Scan for the cell matching the given text and deliver its [x, y] coordinate at center. 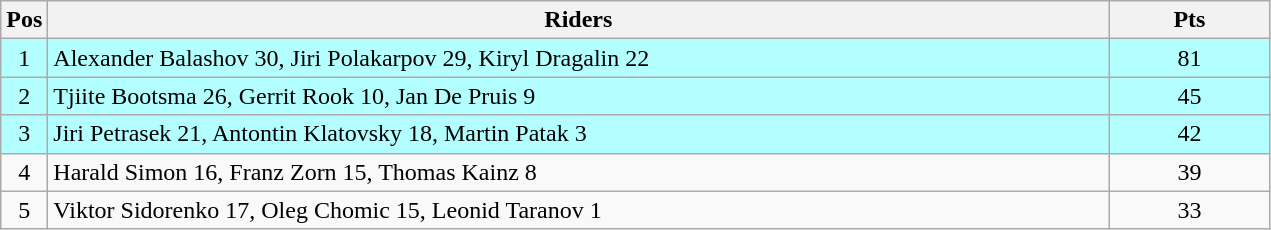
Viktor Sidorenko 17, Oleg Chomic 15, Leonid Taranov 1 [578, 210]
81 [1190, 58]
Pts [1190, 20]
Riders [578, 20]
Pos [24, 20]
5 [24, 210]
Alexander Balashov 30, Jiri Polakarpov 29, Kiryl Dragalin 22 [578, 58]
45 [1190, 96]
33 [1190, 210]
3 [24, 134]
1 [24, 58]
Harald Simon 16, Franz Zorn 15, Thomas Kainz 8 [578, 172]
2 [24, 96]
4 [24, 172]
Jiri Petrasek 21, Antontin Klatovsky 18, Martin Patak 3 [578, 134]
42 [1190, 134]
39 [1190, 172]
Tjiite Bootsma 26, Gerrit Rook 10, Jan De Pruis 9 [578, 96]
